Find where the given text appears and provide that cell's center as (x, y) coordinate. 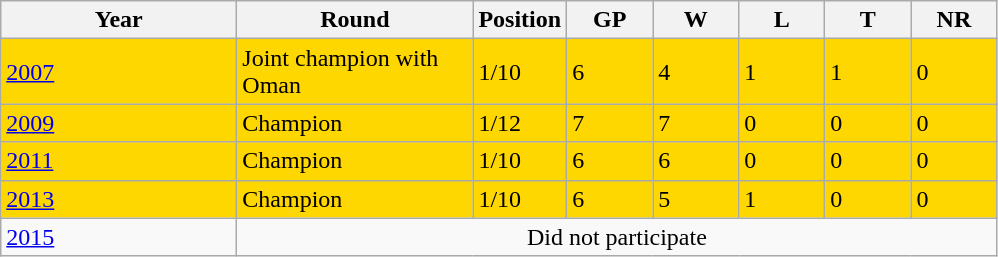
2013 (119, 199)
Position (520, 20)
Round (355, 20)
Year (119, 20)
2011 (119, 161)
2009 (119, 123)
NR (954, 20)
W (696, 20)
2007 (119, 72)
Joint champion with Oman (355, 72)
1/12 (520, 123)
Did not participate (617, 237)
T (868, 20)
2015 (119, 237)
5 (696, 199)
4 (696, 72)
GP (610, 20)
L (782, 20)
